From the cell containing the given text, extract its center point as [x, y] coordinate. 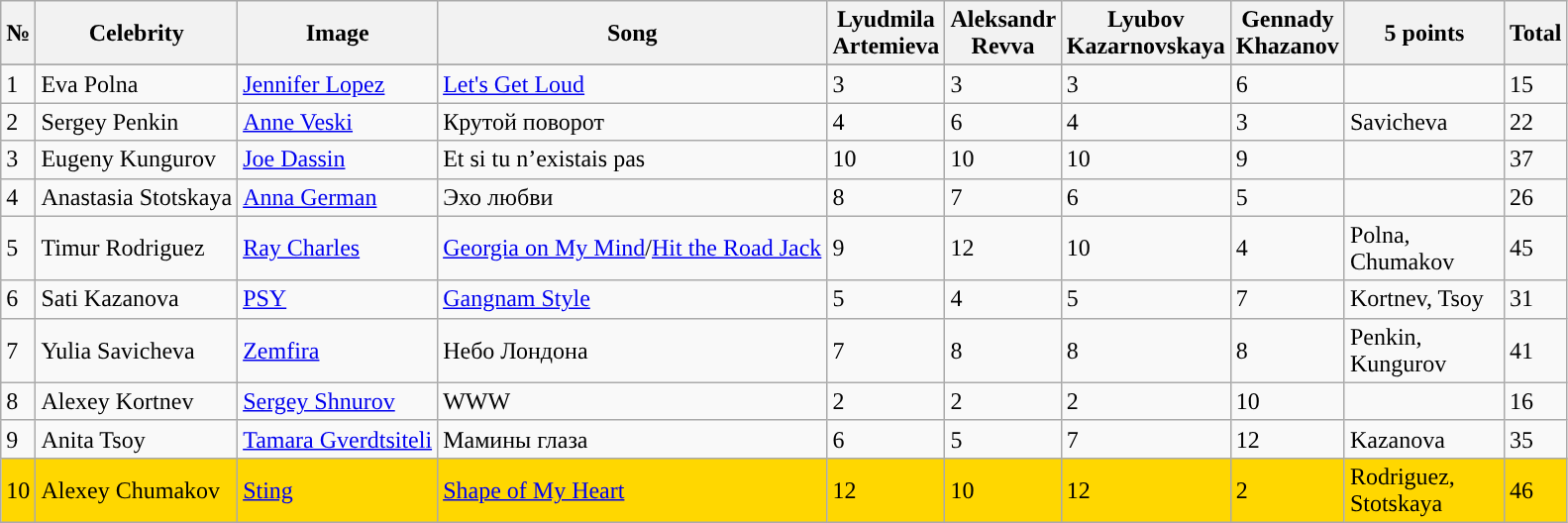
Total [1535, 34]
5 points [1424, 34]
Gennady Khazanov [1288, 34]
Polna, Chumakov [1424, 248]
WWW [632, 401]
15 [1535, 84]
Sting [338, 489]
Eugeny Kungurov [137, 159]
Эхо любви [632, 197]
Timur Rodriguez [137, 248]
26 [1535, 197]
Крутой поворот [632, 122]
Joe Dassin [338, 159]
Rodriguez, Stotskaya [1424, 489]
16 [1535, 401]
Savicheva [1424, 122]
Let's Get Loud [632, 84]
Alexey Chumakov [137, 489]
Lyubov Kazarnovskaya [1145, 34]
Song [632, 34]
Мамины глаза [632, 439]
41 [1535, 351]
Ray Charles [338, 248]
№ [18, 34]
Anastasia Stotskaya [137, 197]
35 [1535, 439]
Et si tu n’existais pas [632, 159]
45 [1535, 248]
Penkin, Kungurov [1424, 351]
37 [1535, 159]
Sati Kazanova [137, 299]
22 [1535, 122]
Image [338, 34]
Kortnev, Tsoy [1424, 299]
Eva Polna [137, 84]
46 [1535, 489]
Anita Tsoy [137, 439]
Celebrity [137, 34]
31 [1535, 299]
Anne Veski [338, 122]
Anna German [338, 197]
Yulia Savicheva [137, 351]
PSY [338, 299]
Zemfira [338, 351]
1 [18, 84]
Shape of My Heart [632, 489]
Lyudmila Artemieva [886, 34]
Jennifer Lopez [338, 84]
Gangnam Style [632, 299]
Sergey Penkin [137, 122]
Alexey Kortnev [137, 401]
Kazanova [1424, 439]
Sergey Shnurov [338, 401]
Небо Лондона [632, 351]
Georgia on My Mind/Hit the Road Jack [632, 248]
Tamara Gverdtsiteli [338, 439]
Aleksandr Revva [1002, 34]
